Detect which cell encompasses the target text, then output its (x, y) center coordinate. 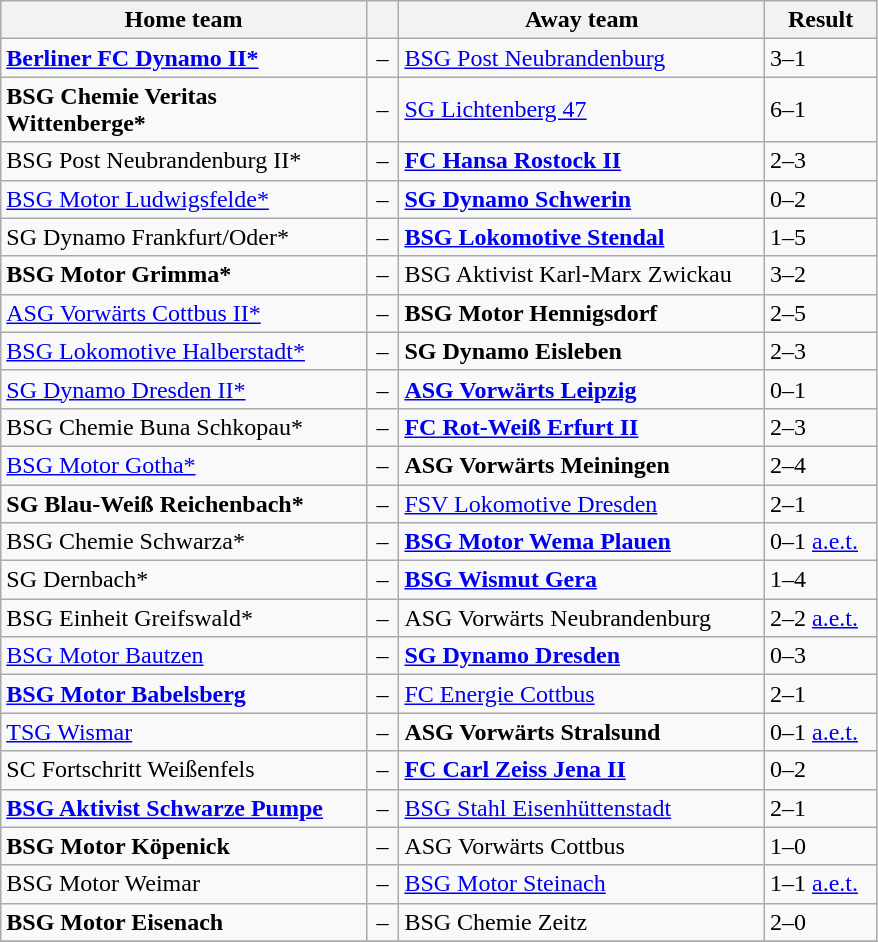
1–1 a.e.t. (820, 884)
SG Dynamo Dresden (582, 656)
BSG Einheit Greifswald* (184, 618)
ASG Vorwärts Cottbus II* (184, 313)
BSG Motor Wema Plauen (582, 542)
SG Blau-Weiß Reichenbach* (184, 503)
Berliner FC Dynamo II* (184, 58)
2–4 (820, 465)
FC Energie Cottbus (582, 694)
ASG Vorwärts Leipzig (582, 389)
ASG Vorwärts Meiningen (582, 465)
BSG Chemie Zeitz (582, 922)
BSG Motor Ludwigsfelde* (184, 199)
FC Rot-Weiß Erfurt II (582, 427)
BSG Motor Bautzen (184, 656)
0–1 (820, 389)
BSG Motor Grimma* (184, 275)
3–2 (820, 275)
BSG Post Neubrandenburg (582, 58)
BSG Motor Weimar (184, 884)
SG Lichtenberg 47 (582, 110)
2–0 (820, 922)
BSG Motor Steinach (582, 884)
TSG Wismar (184, 732)
BSG Chemie Schwarza* (184, 542)
BSG Chemie Buna Schkopau* (184, 427)
BSG Lokomotive Halberstadt* (184, 351)
SG Dynamo Eisleben (582, 351)
3–1 (820, 58)
1–0 (820, 846)
6–1 (820, 110)
1–4 (820, 580)
2–2 a.e.t. (820, 618)
BSG Motor Gotha* (184, 465)
0–3 (820, 656)
SG Dynamo Schwerin (582, 199)
FC Hansa Rostock II (582, 161)
BSG Post Neubrandenburg II* (184, 161)
FC Carl Zeiss Jena II (582, 770)
BSG Chemie Veritas Wittenberge* (184, 110)
BSG Motor Hennigsdorf (582, 313)
BSG Motor Eisenach (184, 922)
ASG Vorwärts Cottbus (582, 846)
1–5 (820, 237)
BSG Wismut Gera (582, 580)
Home team (184, 20)
ASG Vorwärts Neubrandenburg (582, 618)
BSG Motor Babelsberg (184, 694)
BSG Lokomotive Stendal (582, 237)
BSG Aktivist Schwarze Pumpe (184, 808)
SG Dernbach* (184, 580)
BSG Stahl Eisenhüttenstadt (582, 808)
BSG Aktivist Karl-Marx Zwickau (582, 275)
FSV Lokomotive Dresden (582, 503)
SG Dynamo Frankfurt/Oder* (184, 237)
SG Dynamo Dresden II* (184, 389)
ASG Vorwärts Stralsund (582, 732)
Result (820, 20)
SC Fortschritt Weißenfels (184, 770)
BSG Motor Köpenick (184, 846)
2–5 (820, 313)
Away team (582, 20)
